From the cell containing the given text, extract its center point as (X, Y) coordinate. 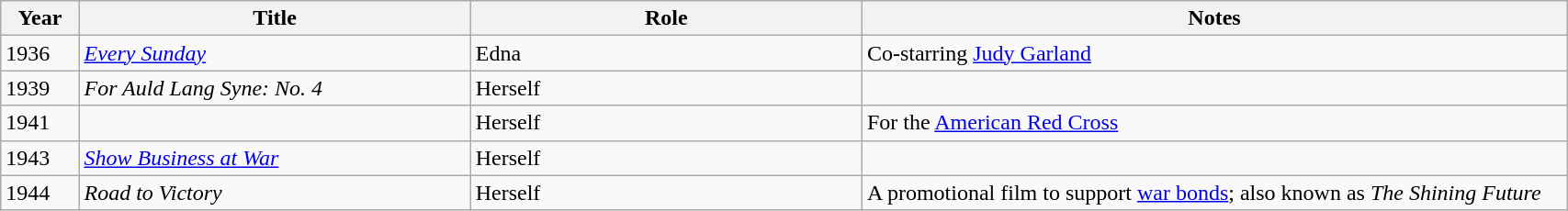
Edna (666, 53)
1936 (40, 53)
Road to Victory (275, 193)
For Auld Lang Syne: No. 4 (275, 88)
For the American Red Cross (1214, 123)
Every Sunday (275, 53)
Show Business at War (275, 158)
Year (40, 18)
Title (275, 18)
1941 (40, 123)
1939 (40, 88)
Role (666, 18)
1944 (40, 193)
Notes (1214, 18)
A promotional film to support war bonds; also known as The Shining Future (1214, 193)
Co-starring Judy Garland (1214, 53)
1943 (40, 158)
